Return (X, Y) of the center of cell containing provided text 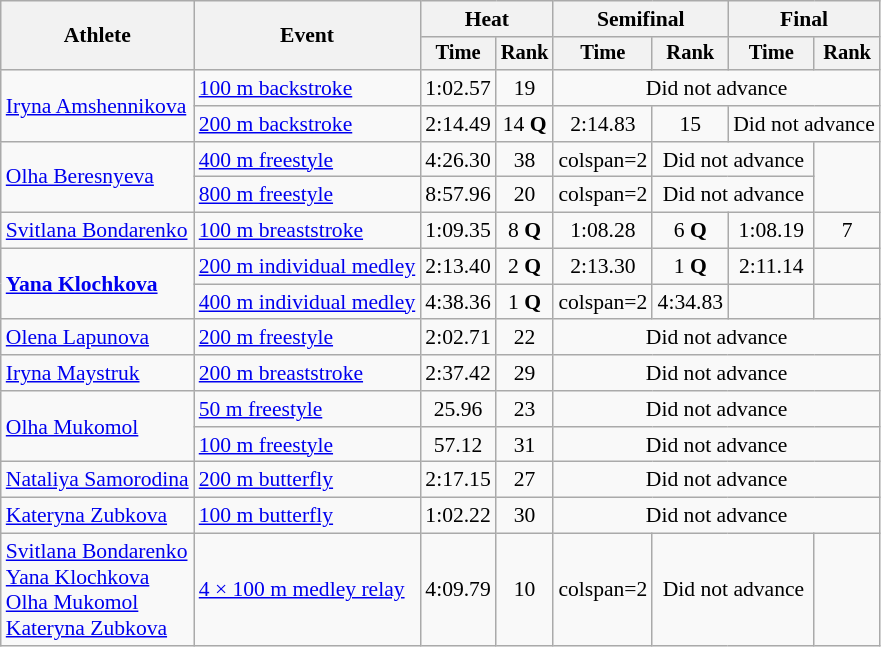
2:11.14 (771, 267)
4 × 100 m medley relay (308, 590)
Heat (486, 19)
30 (525, 516)
2:14.49 (458, 124)
2:14.83 (602, 124)
57.12 (458, 445)
2:37.42 (458, 373)
1:08.19 (771, 231)
Svitlana BondarenkoYana KlochkovaOlha MukomolKateryna Zubkova (98, 590)
200 m backstroke (308, 124)
1:08.28 (602, 231)
100 m freestyle (308, 445)
4:09.79 (458, 590)
800 m freestyle (308, 195)
Olha Mukomol (98, 426)
22 (525, 338)
Semifinal (640, 19)
4:38.36 (458, 302)
200 m butterfly (308, 480)
23 (525, 409)
100 m backstroke (308, 88)
29 (525, 373)
Final (804, 19)
14 Q (525, 124)
19 (525, 88)
31 (525, 445)
400 m freestyle (308, 160)
Yana Klochkova (98, 284)
2:17.15 (458, 480)
7 (846, 231)
50 m freestyle (308, 409)
Kateryna Zubkova (98, 516)
10 (525, 590)
400 m individual medley (308, 302)
1:02.57 (458, 88)
27 (525, 480)
8:57.96 (458, 195)
Iryna Maystruk (98, 373)
15 (690, 124)
200 m breaststroke (308, 373)
200 m freestyle (308, 338)
200 m individual medley (308, 267)
38 (525, 160)
2:02.71 (458, 338)
4:34.83 (690, 302)
2:13.40 (458, 267)
Svitlana Bondarenko (98, 231)
Iryna Amshennikova (98, 106)
Nataliya Samorodina (98, 480)
Olena Lapunova (98, 338)
100 m breaststroke (308, 231)
1:02.22 (458, 516)
Olha Beresnyeva (98, 178)
1:09.35 (458, 231)
100 m butterfly (308, 516)
6 Q (690, 231)
Event (308, 36)
4:26.30 (458, 160)
Athlete (98, 36)
8 Q (525, 231)
2:13.30 (602, 267)
2 Q (525, 267)
20 (525, 195)
25.96 (458, 409)
